Scan for the cell matching the given text and deliver its (x, y) coordinate at center. 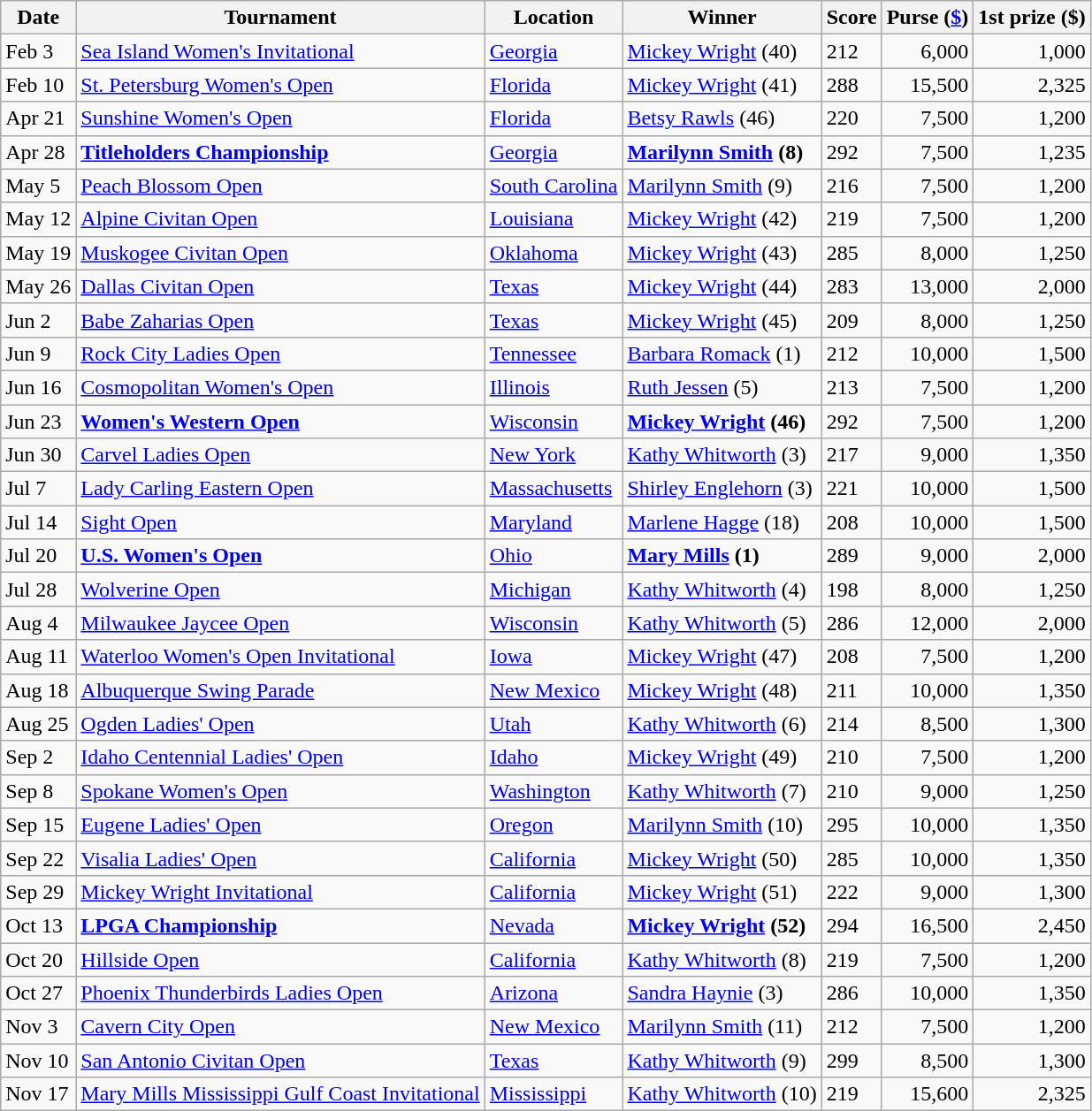
South Carolina (554, 186)
Marlene Hagge (18) (722, 522)
Titleholders Championship (280, 152)
214 (851, 724)
Utah (554, 724)
Maryland (554, 522)
Date (39, 18)
Score (851, 18)
Mickey Wright (50) (722, 858)
Kathy Whitworth (8) (722, 959)
Mickey Wright (43) (722, 253)
Tennessee (554, 354)
295 (851, 825)
217 (851, 455)
13,000 (928, 286)
213 (851, 387)
Sea Island Women's Invitational (280, 51)
Kathy Whitworth (10) (722, 1094)
Nevada (554, 925)
Aug 11 (39, 657)
Carvel Ladies Open (280, 455)
Ogden Ladies' Open (280, 724)
Cavern City Open (280, 1027)
May 26 (39, 286)
1,000 (1032, 51)
Mickey Wright (45) (722, 320)
Mickey Wright (51) (722, 892)
Betsy Rawls (46) (722, 118)
Kathy Whitworth (4) (722, 590)
Mickey Wright Invitational (280, 892)
Mickey Wright (42) (722, 219)
299 (851, 1061)
Feb 10 (39, 85)
Louisiana (554, 219)
Peach Blossom Open (280, 186)
Idaho Centennial Ladies' Open (280, 757)
May 5 (39, 186)
Ruth Jessen (5) (722, 387)
Jun 16 (39, 387)
Cosmopolitan Women's Open (280, 387)
Michigan (554, 590)
Marilynn Smith (8) (722, 152)
Ohio (554, 556)
Jun 30 (39, 455)
Tournament (280, 18)
Jun 23 (39, 422)
Idaho (554, 757)
Albuquerque Swing Parade (280, 690)
16,500 (928, 925)
Sight Open (280, 522)
216 (851, 186)
Aug 18 (39, 690)
288 (851, 85)
Waterloo Women's Open Invitational (280, 657)
220 (851, 118)
209 (851, 320)
Kathy Whitworth (9) (722, 1061)
Winner (722, 18)
Sep 29 (39, 892)
Washington (554, 791)
Iowa (554, 657)
Mary Mills Mississippi Gulf Coast Invitational (280, 1094)
Mickey Wright (41) (722, 85)
Sep 15 (39, 825)
Mickey Wright (40) (722, 51)
Visalia Ladies' Open (280, 858)
Phoenix Thunderbirds Ladies Open (280, 993)
Nov 3 (39, 1027)
New York (554, 455)
Shirley Englehorn (3) (722, 489)
Location (554, 18)
2,450 (1032, 925)
Kathy Whitworth (3) (722, 455)
Nov 17 (39, 1094)
211 (851, 690)
Feb 3 (39, 51)
294 (851, 925)
Mickey Wright (49) (722, 757)
Dallas Civitan Open (280, 286)
Alpine Civitan Open (280, 219)
15,600 (928, 1094)
Jul 28 (39, 590)
Oct 13 (39, 925)
Barbara Romack (1) (722, 354)
6,000 (928, 51)
12,000 (928, 623)
San Antonio Civitan Open (280, 1061)
Sep 8 (39, 791)
1st prize ($) (1032, 18)
Women's Western Open (280, 422)
Jun 2 (39, 320)
198 (851, 590)
Arizona (554, 993)
Kathy Whitworth (6) (722, 724)
Jul 20 (39, 556)
Jun 9 (39, 354)
Sandra Haynie (3) (722, 993)
Sunshine Women's Open (280, 118)
St. Petersburg Women's Open (280, 85)
Mary Mills (1) (722, 556)
Mickey Wright (47) (722, 657)
Apr 21 (39, 118)
Babe Zaharias Open (280, 320)
Jul 14 (39, 522)
U.S. Women's Open (280, 556)
Muskogee Civitan Open (280, 253)
Mickey Wright (44) (722, 286)
May 12 (39, 219)
Kathy Whitworth (7) (722, 791)
May 19 (39, 253)
Milwaukee Jaycee Open (280, 623)
Eugene Ladies' Open (280, 825)
Purse ($) (928, 18)
Kathy Whitworth (5) (722, 623)
Aug 4 (39, 623)
Mickey Wright (46) (722, 422)
Mickey Wright (52) (722, 925)
289 (851, 556)
Marilynn Smith (10) (722, 825)
Marilynn Smith (9) (722, 186)
1,235 (1032, 152)
Oct 20 (39, 959)
Wolverine Open (280, 590)
Apr 28 (39, 152)
Sep 22 (39, 858)
221 (851, 489)
Nov 10 (39, 1061)
222 (851, 892)
Spokane Women's Open (280, 791)
Oklahoma (554, 253)
Oregon (554, 825)
15,500 (928, 85)
Mickey Wright (48) (722, 690)
Aug 25 (39, 724)
Oct 27 (39, 993)
Jul 7 (39, 489)
Sep 2 (39, 757)
Marilynn Smith (11) (722, 1027)
Mississippi (554, 1094)
Illinois (554, 387)
Rock City Ladies Open (280, 354)
283 (851, 286)
Lady Carling Eastern Open (280, 489)
Hillside Open (280, 959)
Massachusetts (554, 489)
LPGA Championship (280, 925)
